For the text-containing cell, return its midpoint in [X, Y] coordinate format. 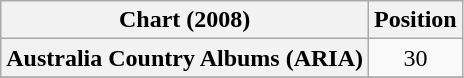
Position [416, 20]
30 [416, 58]
Chart (2008) [185, 20]
Australia Country Albums (ARIA) [185, 58]
